Identify which cell holds the provided text, then report its [X, Y] central coordinate. 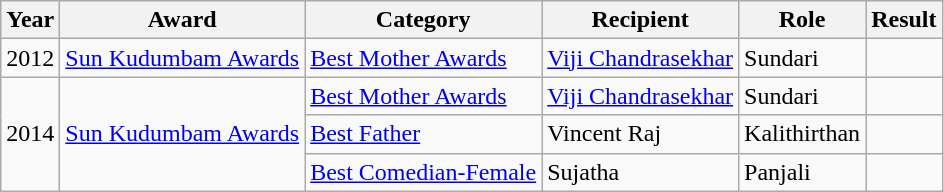
Kalithirthan [802, 134]
Year [30, 20]
2014 [30, 134]
Vincent Raj [640, 134]
2012 [30, 58]
Award [182, 20]
Sujatha [640, 172]
Recipient [640, 20]
Panjali [802, 172]
Best Father [424, 134]
Result [904, 20]
Category [424, 20]
Role [802, 20]
Best Comedian-Female [424, 172]
